From the cell containing the given text, extract its center point as (x, y) coordinate. 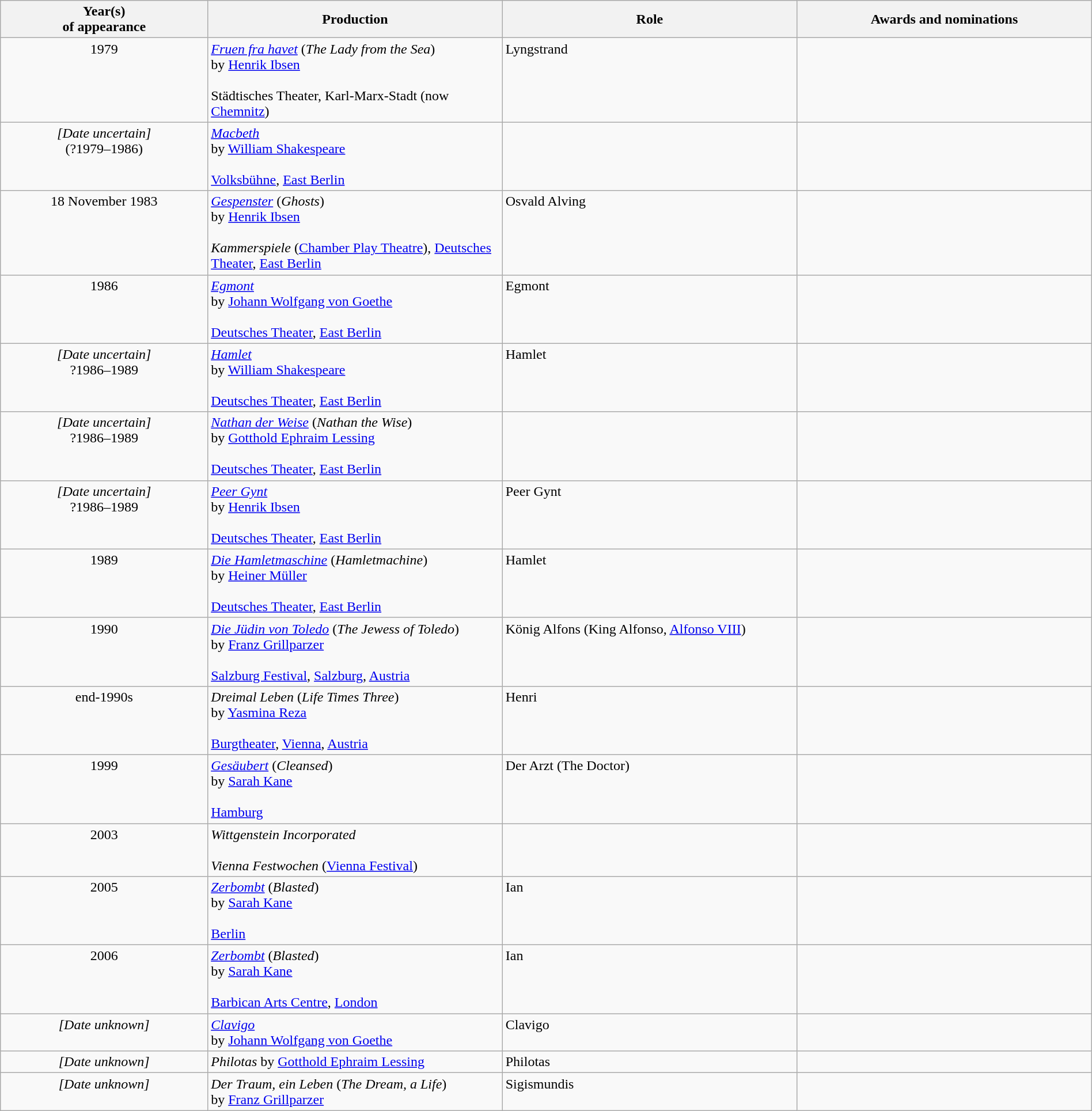
Zerbombt (Blasted)by Sarah KaneBerlin (355, 911)
2003 (104, 850)
1989 (104, 583)
Osvald Alving (650, 233)
Dreimal Leben (Life Times Three)by Yasmina RezaBurgtheater, Vienna, Austria (355, 720)
Awards and nominations (945, 20)
Macbethby William ShakespeareVolksbühne, East Berlin (355, 157)
Zerbombt (Blasted)by Sarah KaneBarbican Arts Centre, London (355, 979)
1986 (104, 309)
Hamletby William ShakespeareDeutsches Theater, East Berlin (355, 378)
Die Hamletmaschine (Hamletmachine)by Heiner MüllerDeutsches Theater, East Berlin (355, 583)
Sigismundis (650, 1092)
Peer Gyntby Henrik IbsenDeutsches Theater, East Berlin (355, 515)
Philotas by Gotthold Ephraim Lessing (355, 1062)
Peer Gynt (650, 515)
1979 (104, 80)
Gespenster (Ghosts)by Henrik IbsenKammerspiele (Chamber Play Theatre), Deutsches Theater, East Berlin (355, 233)
Lyngstrand (650, 80)
Egmontby Johann Wolfgang von GoetheDeutsches Theater, East Berlin (355, 309)
1999 (104, 789)
Production (355, 20)
2005 (104, 911)
1990 (104, 652)
Wittgenstein IncorporatedVienna Festwochen (Vienna Festival) (355, 850)
Gesäubert (Cleansed)by Sarah KaneHamburg (355, 789)
2006 (104, 979)
Clavigo (650, 1032)
[Date uncertain](?1979–1986) (104, 157)
end-1990s (104, 720)
Year(s)of appearance (104, 20)
König Alfons (King Alfonso, Alfonso VIII) (650, 652)
Henri (650, 720)
Clavigoby Johann Wolfgang von Goethe (355, 1032)
Nathan der Weise (Nathan the Wise)by Gotthold Ephraim LessingDeutsches Theater, East Berlin (355, 446)
Fruen fra havet (The Lady from the Sea)by Henrik IbsenStädtisches Theater, Karl-Marx-Stadt (now Chemnitz) (355, 80)
Die Jüdin von Toledo (The Jewess of Toledo)by Franz GrillparzerSalzburg Festival, Salzburg, Austria (355, 652)
Der Traum, ein Leben (The Dream, a Life)by Franz Grillparzer (355, 1092)
18 November 1983 (104, 233)
Philotas (650, 1062)
Role (650, 20)
Der Arzt (The Doctor) (650, 789)
Egmont (650, 309)
